Provide the [x, y] coordinate of the cell's center where the given text is located.  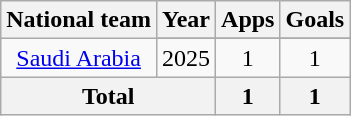
2025 [186, 58]
Goals [315, 20]
Saudi Arabia [79, 58]
Year [186, 20]
Total [108, 96]
National team [79, 20]
Apps [248, 20]
